Identify which cell holds the provided text, then report its [X, Y] central coordinate. 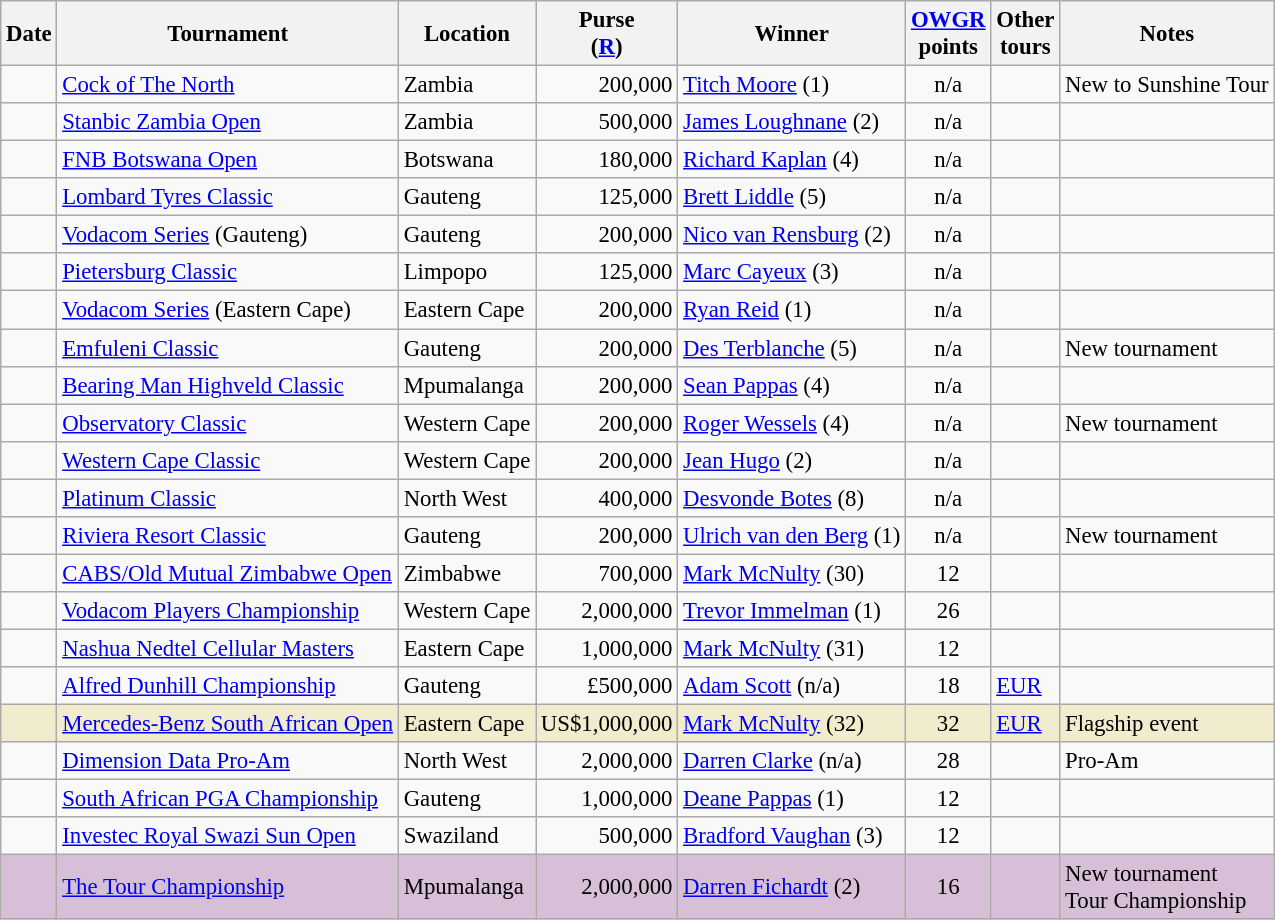
Stanbic Zambia Open [228, 122]
CABS/Old Mutual Zimbabwe Open [228, 573]
Trevor Immelman (1) [792, 611]
28 [948, 761]
Emfuleni Classic [228, 348]
Cock of The North [228, 85]
Nico van Rensburg (2) [792, 235]
Marc Cayeux (3) [792, 273]
Swaziland [466, 836]
Notes [1167, 34]
16 [948, 888]
US$1,000,000 [607, 724]
Lombard Tyres Classic [228, 197]
32 [948, 724]
Zimbabwe [466, 573]
Riviera Resort Classic [228, 536]
Vodacom Series (Eastern Cape) [228, 310]
Brett Liddle (5) [792, 197]
Winner [792, 34]
Desvonde Botes (8) [792, 498]
Botswana [466, 160]
Darren Clarke (n/a) [792, 761]
Adam Scott (n/a) [792, 686]
Mark McNulty (31) [792, 648]
Ulrich van den Berg (1) [792, 536]
Des Terblanche (5) [792, 348]
Mark McNulty (32) [792, 724]
Dimension Data Pro-Am [228, 761]
OWGRpoints [948, 34]
Darren Fichardt (2) [792, 888]
Titch Moore (1) [792, 85]
Limpopo [466, 273]
18 [948, 686]
Pietersburg Classic [228, 273]
Purse(R) [607, 34]
180,000 [607, 160]
Othertours [1026, 34]
Pro-Am [1167, 761]
Investec Royal Swazi Sun Open [228, 836]
New tournamentTour Championship [1167, 888]
Bearing Man Highveld Classic [228, 385]
Roger Wessels (4) [792, 423]
700,000 [607, 573]
Platinum Classic [228, 498]
FNB Botswana Open [228, 160]
Bradford Vaughan (3) [792, 836]
26 [948, 611]
Mark McNulty (30) [792, 573]
400,000 [607, 498]
New to Sunshine Tour [1167, 85]
Ryan Reid (1) [792, 310]
Location [466, 34]
Nashua Nedtel Cellular Masters [228, 648]
Observatory Classic [228, 423]
Date [29, 34]
Jean Hugo (2) [792, 460]
Vodacom Players Championship [228, 611]
Alfred Dunhill Championship [228, 686]
Western Cape Classic [228, 460]
Tournament [228, 34]
Vodacom Series (Gauteng) [228, 235]
South African PGA Championship [228, 799]
Deane Pappas (1) [792, 799]
Flagship event [1167, 724]
James Loughnane (2) [792, 122]
The Tour Championship [228, 888]
£500,000 [607, 686]
Mercedes-Benz South African Open [228, 724]
Richard Kaplan (4) [792, 160]
Sean Pappas (4) [792, 385]
